Identify which cell holds the provided text, then report its (x, y) central coordinate. 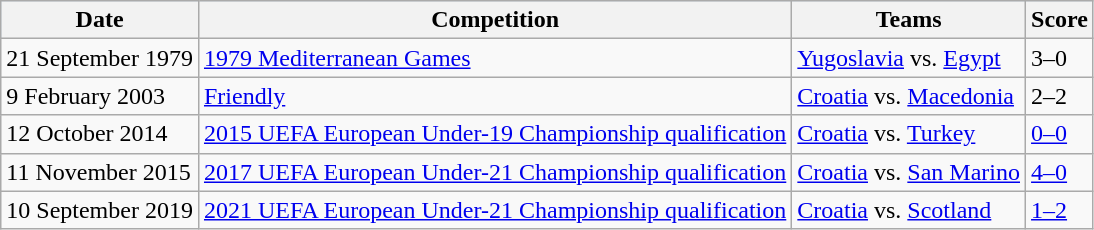
2017 UEFA European Under-21 Championship qualification (494, 172)
3–0 (1060, 58)
Friendly (494, 96)
10 September 2019 (100, 210)
4–0 (1060, 172)
Croatia vs. Scotland (909, 210)
9 February 2003 (100, 96)
Croatia vs. San Marino (909, 172)
21 September 1979 (100, 58)
Score (1060, 20)
Croatia vs. Macedonia (909, 96)
0–0 (1060, 134)
2–2 (1060, 96)
Competition (494, 20)
2015 UEFA European Under-19 Championship qualification (494, 134)
11 November 2015 (100, 172)
Teams (909, 20)
Yugoslavia vs. Egypt (909, 58)
12 October 2014 (100, 134)
2021 UEFA European Under-21 Championship qualification (494, 210)
1979 Mediterranean Games (494, 58)
1–2 (1060, 210)
Croatia vs. Turkey (909, 134)
Date (100, 20)
